Locate the cell with the specified text and output its (x, y) center coordinate. 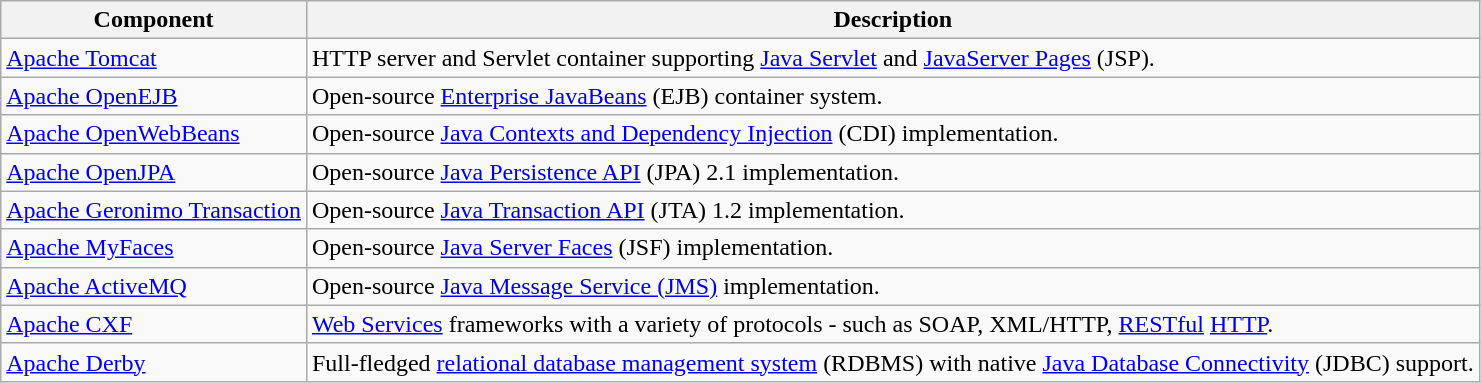
Apache CXF (154, 324)
Apache Geronimo Transaction (154, 210)
Full-fledged relational database management system (RDBMS) with native Java Database Connectivity (JDBC) support. (892, 362)
Web Services frameworks with a variety of protocols - such as SOAP, XML/HTTP, RESTful HTTP. (892, 324)
HTTP server and Servlet container supporting Java Servlet and JavaServer Pages (JSP). (892, 58)
Open-source Java Persistence API (JPA) 2.1 implementation. (892, 172)
Apache MyFaces (154, 248)
Open-source Enterprise JavaBeans (EJB) container system. (892, 96)
Open-source Java Contexts and Dependency Injection (CDI) implementation. (892, 134)
Apache OpenJPA (154, 172)
Apache ActiveMQ (154, 286)
Open-source Java Message Service (JMS) implementation. (892, 286)
Apache Tomcat (154, 58)
Apache OpenWebBeans (154, 134)
Description (892, 20)
Component (154, 20)
Apache Derby (154, 362)
Open-source Java Server Faces (JSF) implementation. (892, 248)
Open-source Java Transaction API (JTA) 1.2 implementation. (892, 210)
Apache OpenEJB (154, 96)
